From the cell containing the given text, extract its center point as (x, y) coordinate. 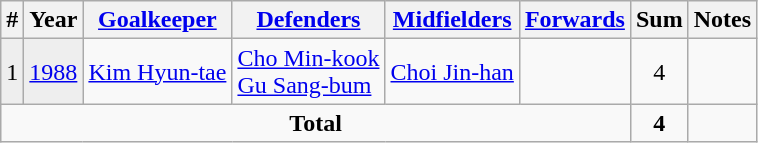
Midfielders (452, 20)
Choi Jin-han (452, 72)
1 (12, 72)
Sum (659, 20)
Cho Min-kook Gu Sang-bum (308, 72)
1988 (54, 72)
Forwards (574, 20)
Defenders (308, 20)
# (12, 20)
Goalkeeper (158, 20)
Notes (722, 20)
Year (54, 20)
Kim Hyun-tae (158, 72)
Total (316, 123)
